For the text-containing cell, return its midpoint in (X, Y) coordinate format. 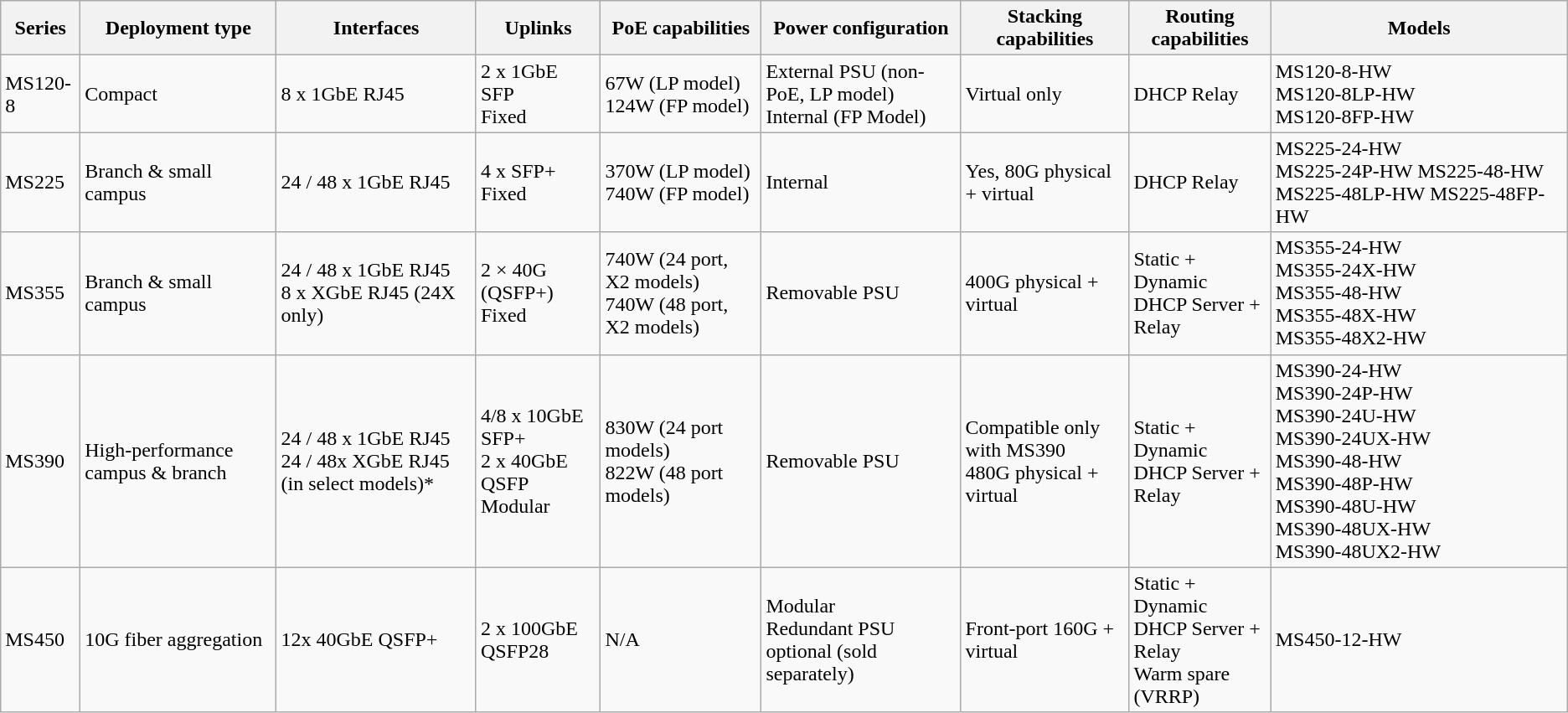
MS355-24-HWMS355-24X-HWMS355-48-HWMS355-48X-HWMS355-48X2-HW (1419, 293)
400G physical +virtual (1045, 293)
Compatible only with MS390480G physical +virtual (1045, 461)
2 x 1GbE SFPFixed (538, 94)
24 / 48 x 1GbE RJ458 x XGbE RJ45 (24X only) (376, 293)
MS450 (40, 640)
4/8 x 10GbE SFP+2 x 40GbE QSFPModular (538, 461)
Internal (861, 183)
370W (LP model)740W (FP model) (681, 183)
Stacking capabilities (1045, 28)
MS390 (40, 461)
N/A (681, 640)
MS390-24-HWMS390-24P-HWMS390-24U-HWMS390-24UX-HWMS390-48-HWMS390-48P-HWMS390-48U-HWMS390-48UX-HWMS390-48UX2-HW (1419, 461)
4 x SFP+Fixed (538, 183)
MS225-24-HWMS225-24P-HW MS225-48-HW MS225-48LP-HW MS225-48FP-HW (1419, 183)
Power configuration (861, 28)
830W (24 port models)822W (48 port models) (681, 461)
Yes, 80G physical + virtual (1045, 183)
External PSU (non-PoE, LP model)Internal (FP Model) (861, 94)
MS355 (40, 293)
Routing capabilities (1199, 28)
Front-port 160G + virtual (1045, 640)
Models (1419, 28)
10G fiber aggregation (178, 640)
High-performance campus & branch (178, 461)
Series (40, 28)
MS120-8-HWMS120-8LP-HWMS120-8FP-HW (1419, 94)
12x 40GbE QSFP+ (376, 640)
ModularRedundant PSU optional (soldseparately) (861, 640)
Interfaces (376, 28)
MS120-8 (40, 94)
Uplinks (538, 28)
MS225 (40, 183)
Virtual only (1045, 94)
24 / 48 x 1GbE RJ4524 / 48x XGbE RJ45 (in select models)* (376, 461)
2 × 40G (QSFP+)Fixed (538, 293)
MS450-12-HW (1419, 640)
2 x 100GbE QSFP28 (538, 640)
8 x 1GbE RJ45 (376, 94)
740W (24 port, X2 models)740W (48 port, X2 models) (681, 293)
24 / 48 x 1GbE RJ45 (376, 183)
Static + DynamicDHCP Server + RelayWarm spare (VRRP) (1199, 640)
PoE capabilities (681, 28)
67W (LP model)124W (FP model) (681, 94)
Deployment type (178, 28)
Compact (178, 94)
